Extract the (X, Y) coordinate from the center of the cell holding the provided text.  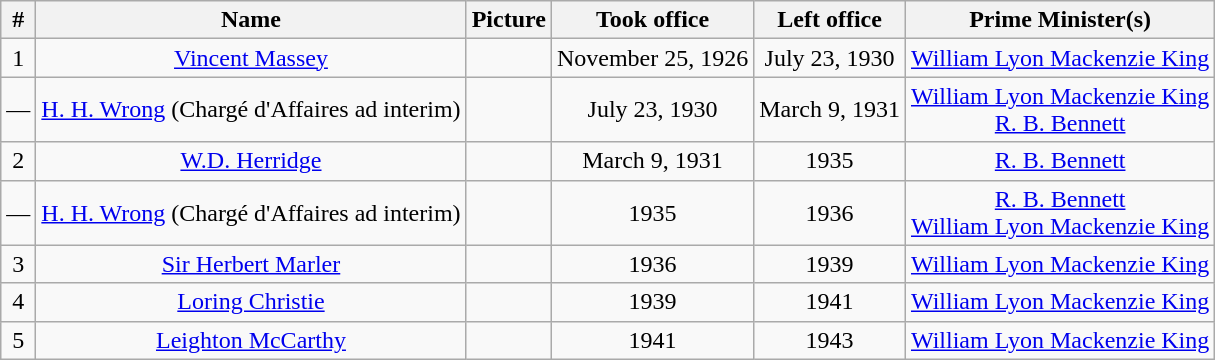
Vincent Massey (251, 58)
1 (18, 58)
# (18, 20)
November 25, 1926 (652, 58)
Picture (508, 20)
3 (18, 264)
4 (18, 302)
2 (18, 161)
William Lyon Mackenzie KingR. B. Bennett (1060, 110)
Took office (652, 20)
Left office (830, 20)
W.D. Herridge (251, 161)
R. B. Bennett (1060, 161)
Name (251, 20)
Loring Christie (251, 302)
5 (18, 340)
Leighton McCarthy (251, 340)
Sir Herbert Marler (251, 264)
Prime Minister(s) (1060, 20)
1943 (830, 340)
R. B. BennettWilliam Lyon Mackenzie King (1060, 212)
